Identify which cell holds the provided text, then report its [x, y] central coordinate. 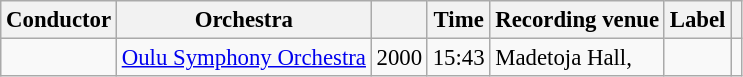
15:43 [458, 58]
Time [458, 20]
Madetoja Hall, [577, 58]
Label [697, 20]
Conductor [59, 20]
Orchestra [244, 20]
Recording venue [577, 20]
Oulu Symphony Orchestra [244, 58]
2000 [399, 58]
